Detect which cell encompasses the target text, then output its (x, y) center coordinate. 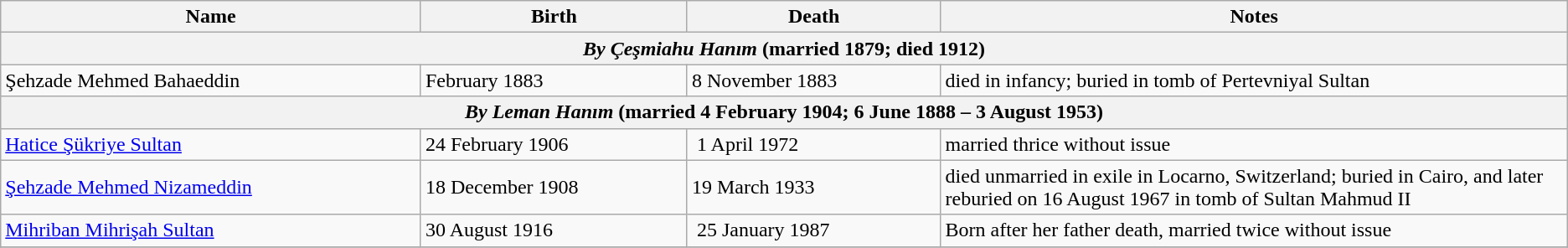
By Leman Hanım (married 4 February 1904; 6 June 1888 – 3 August 1953) (784, 112)
25 January 1987 (814, 230)
February 1883 (554, 80)
Şehzade Mehmed Nizameddin (211, 188)
died in infancy; buried in tomb of Pertevniyal Sultan (1254, 80)
8 November 1883 (814, 80)
Şehzade Mehmed Bahaeddin (211, 80)
By Çeşmiahu Hanım (married 1879; died 1912) (784, 49)
died unmarried in exile in Locarno, Switzerland; buried in Cairo, and later reburied on 16 August 1967 in tomb of Sultan Mahmud II (1254, 188)
Name (211, 17)
Mihriban Mihrişah Sultan (211, 230)
Hatice Şükriye Sultan (211, 144)
18 December 1908 (554, 188)
30 August 1916 (554, 230)
Born after her father death, married twice without issue (1254, 230)
Death (814, 17)
19 March 1933 (814, 188)
Birth (554, 17)
24 February 1906 (554, 144)
1 April 1972 (814, 144)
Notes (1254, 17)
married thrice without issue (1254, 144)
